Return [x, y] of the center of cell containing provided text 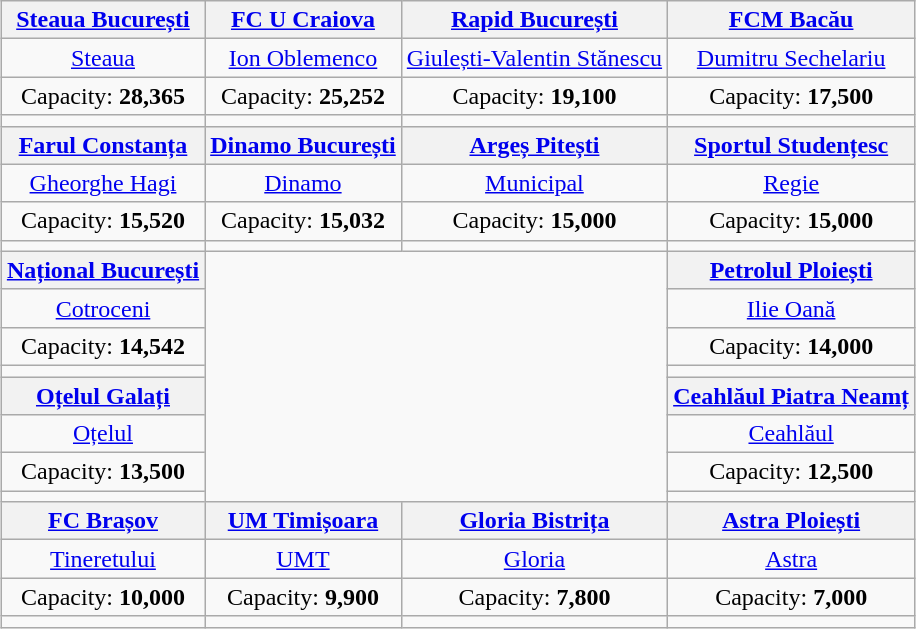
Petrolul Ploiești [792, 270]
Capacity: 28,365 [102, 96]
Rapid București [534, 20]
UMT [304, 559]
Argeș Pitești [534, 145]
Cotroceni [102, 308]
Gloria [534, 559]
Ceahlăul Piatra Neamț [792, 395]
FC U Craiova [304, 20]
Oțelul [102, 434]
Astra Ploiești [792, 521]
Capacity: 14,542 [102, 346]
Capacity: 10,000 [102, 597]
Capacity: 15,032 [304, 221]
Dumitru Sechelariu [792, 58]
Regie [792, 183]
Capacity: 7,800 [534, 597]
Sportul Studențesc [792, 145]
Gloria Bistrița [534, 521]
Capacity: 12,500 [792, 472]
Capacity: 15,520 [102, 221]
Capacity: 14,000 [792, 346]
Ilie Oană [792, 308]
Capacity: 13,500 [102, 472]
Municipal [534, 183]
Capacity: 9,900 [304, 597]
FCM Bacău [792, 20]
Giulești-Valentin Stănescu [534, 58]
Capacity: 17,500 [792, 96]
Steaua București [102, 20]
Farul Constanța [102, 145]
Tineretului [102, 559]
Oțelul Galați [102, 395]
Astra [792, 559]
Capacity: 25,252 [304, 96]
Capacity: 19,100 [534, 96]
Capacity: 7,000 [792, 597]
Ion Oblemenco [304, 58]
FC Brașov [102, 521]
Dinamo București [304, 145]
Dinamo [304, 183]
Ceahlăul [792, 434]
Steaua [102, 58]
UM Timișoara [304, 521]
Național București [102, 270]
Gheorghe Hagi [102, 183]
